Detect which cell encompasses the target text, then output its [x, y] center coordinate. 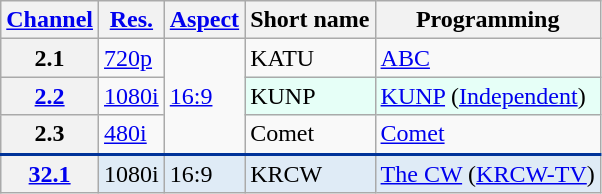
ABC [488, 58]
KUNP [310, 96]
720p [132, 58]
2.3 [50, 134]
KATU [310, 58]
KRCW [310, 174]
Aspect [204, 20]
Channel [50, 20]
480i [132, 134]
2.2 [50, 96]
Short name [310, 20]
Res. [132, 20]
The CW (KRCW-TV) [488, 174]
KUNP (Independent) [488, 96]
Programming [488, 20]
2.1 [50, 58]
32.1 [50, 174]
